Output the (X, Y) coordinate of the center of the cell containing the given text.  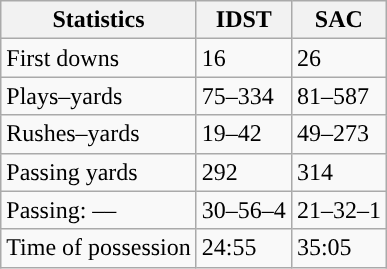
19–42 (244, 134)
24:55 (244, 248)
35:05 (338, 248)
SAC (338, 20)
16 (244, 58)
IDST (244, 20)
26 (338, 58)
314 (338, 172)
75–334 (244, 96)
21–32–1 (338, 210)
Passing: –– (99, 210)
49–273 (338, 134)
81–587 (338, 96)
292 (244, 172)
Plays–yards (99, 96)
First downs (99, 58)
Time of possession (99, 248)
30–56–4 (244, 210)
Statistics (99, 20)
Rushes–yards (99, 134)
Passing yards (99, 172)
